From the cell containing the given text, extract its center point as [X, Y] coordinate. 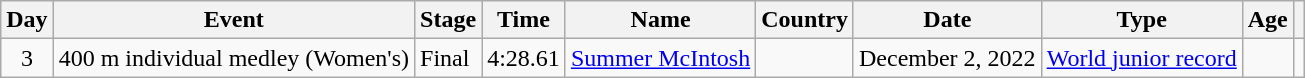
Country [805, 20]
Type [1142, 20]
Name [660, 20]
Age [1268, 20]
4:28.61 [524, 58]
Time [524, 20]
December 2, 2022 [947, 58]
3 [27, 58]
Summer McIntosh [660, 58]
400 m individual medley (Women's) [234, 58]
Stage [448, 20]
Event [234, 20]
Final [448, 58]
Day [27, 20]
World junior record [1142, 58]
Date [947, 20]
